Determine the [x, y] coordinate at the center of the cell enclosing the given text.  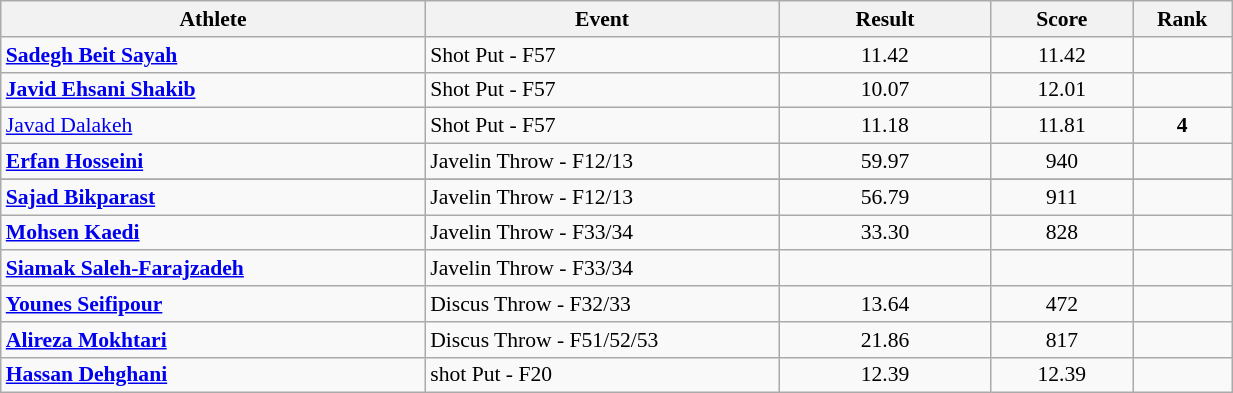
13.64 [885, 304]
Siamak Saleh-Farajzadeh [213, 269]
817 [1062, 340]
Rank [1182, 19]
Score [1062, 19]
Discus Throw - F32/33 [602, 304]
Sadegh Beit Sayah [213, 55]
Younes Seifipour [213, 304]
Athlete [213, 19]
Mohsen Kaedi [213, 233]
Result [885, 19]
Discus Throw - F51/52/53 [602, 340]
21.86 [885, 340]
59.97 [885, 162]
940 [1062, 162]
828 [1062, 233]
shot Put - F20 [602, 375]
Javid Ehsani Shakib [213, 90]
4 [1182, 126]
Erfan Hosseini [213, 162]
11.18 [885, 126]
11.81 [1062, 126]
10.07 [885, 90]
33.30 [885, 233]
472 [1062, 304]
911 [1062, 197]
Event [602, 19]
Sajad Bikparast [213, 197]
Alireza Mokhtari [213, 340]
Javad Dalakeh [213, 126]
12.01 [1062, 90]
56.79 [885, 197]
Hassan Dehghani [213, 375]
